Output the [X, Y] coordinate of the center of the cell containing the given text.  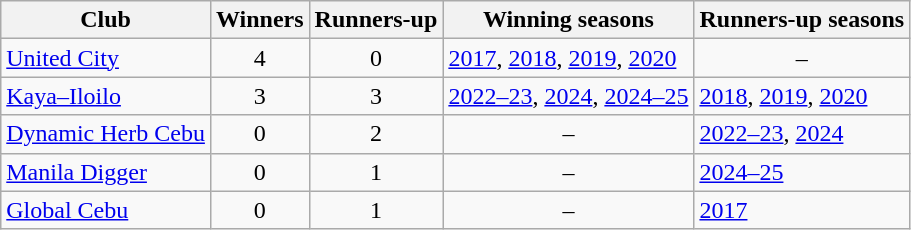
Winning seasons [568, 20]
Dynamic Herb Cebu [106, 134]
4 [260, 58]
2 [376, 134]
Global Cebu [106, 210]
2024–25 [802, 172]
2022–23, 2024 [802, 134]
Winners [260, 20]
Runners-up seasons [802, 20]
Kaya–Iloilo [106, 96]
2022–23, 2024, 2024–25 [568, 96]
Runners-up [376, 20]
2018, 2019, 2020 [802, 96]
2017 [802, 210]
United City [106, 58]
2017, 2018, 2019, 2020 [568, 58]
Club [106, 20]
Manila Digger [106, 172]
